Capture the cell that displays the provided text and extract its (x, y) central coordinate. 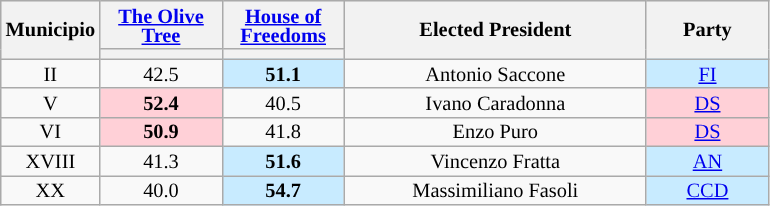
XX (50, 190)
41.3 (161, 160)
Municipio (50, 29)
54.7 (283, 190)
CCD (707, 190)
Massimiliano Fasoli (495, 190)
50.9 (161, 132)
51.1 (283, 74)
Party (707, 29)
The Olive Tree (161, 24)
40.5 (283, 102)
II (50, 74)
AN (707, 160)
40.0 (161, 190)
52.4 (161, 102)
42.5 (161, 74)
Ivano Caradonna (495, 102)
House of Freedoms (283, 24)
V (50, 102)
VI (50, 132)
FI (707, 74)
51.6 (283, 160)
Antonio Saccone (495, 74)
Vincenzo Fratta (495, 160)
Elected President (495, 29)
41.8 (283, 132)
Enzo Puro (495, 132)
XVIII (50, 160)
